Return the (X, Y) coordinate for the center point of the cell that contains the specified text.  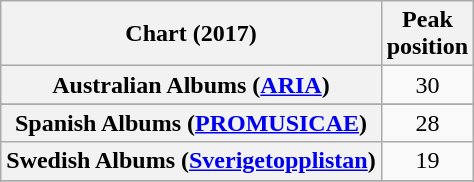
Swedish Albums (Sverigetopplistan) (191, 161)
Peak position (427, 34)
28 (427, 123)
19 (427, 161)
Australian Albums (ARIA) (191, 85)
Chart (2017) (191, 34)
30 (427, 85)
Spanish Albums (PROMUSICAE) (191, 123)
